Identify which cell holds the provided text, then report its [X, Y] central coordinate. 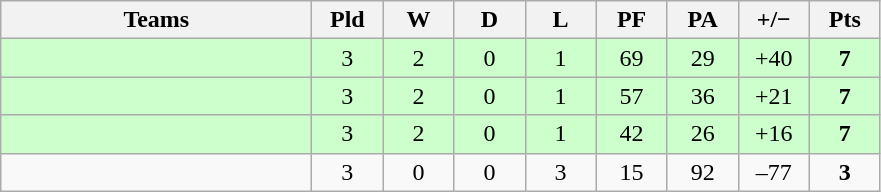
–77 [774, 172]
+16 [774, 134]
PA [702, 20]
Pts [844, 20]
+40 [774, 58]
26 [702, 134]
36 [702, 96]
92 [702, 172]
42 [632, 134]
Teams [156, 20]
Pld [348, 20]
+21 [774, 96]
57 [632, 96]
15 [632, 172]
29 [702, 58]
L [560, 20]
PF [632, 20]
W [418, 20]
D [490, 20]
69 [632, 58]
+/− [774, 20]
